Identify which cell holds the provided text, then report its [x, y] central coordinate. 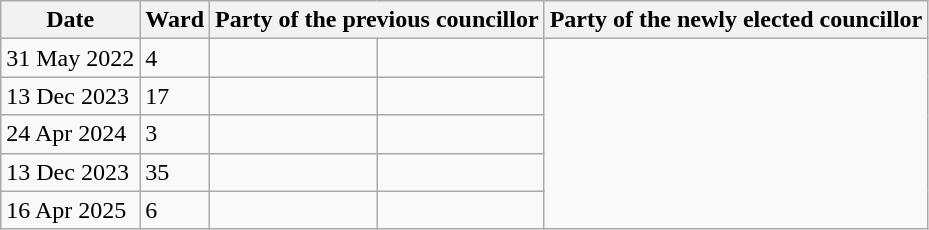
16 Apr 2025 [70, 210]
Party of the previous councillor [378, 20]
3 [175, 134]
24 Apr 2024 [70, 134]
4 [175, 58]
17 [175, 96]
31 May 2022 [70, 58]
Party of the newly elected councillor [736, 20]
Date [70, 20]
Ward [175, 20]
6 [175, 210]
35 [175, 172]
